For the text-containing cell, return its midpoint in (x, y) coordinate format. 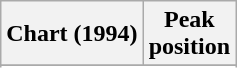
Peakposition (189, 34)
Chart (1994) (72, 34)
